Output the (X, Y) coordinate of the center of the cell containing the given text.  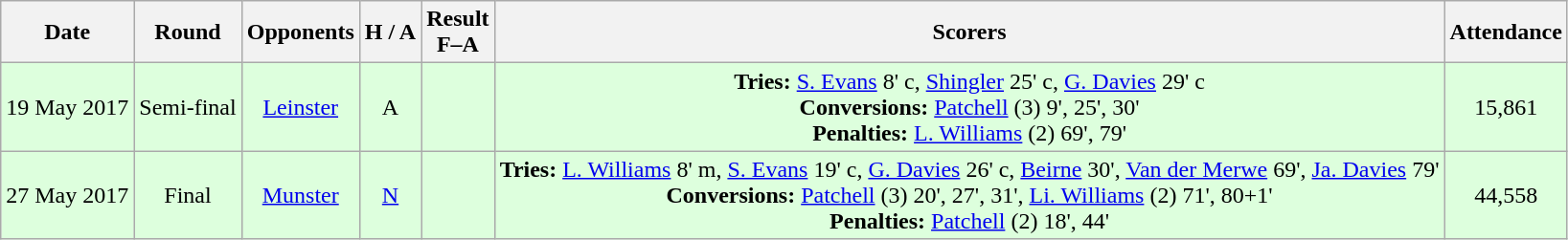
Tries: S. Evans 8' c, Shingler 25' c, G. Davies 29' cConversions: Patchell (3) 9', 25', 30'Penalties: L. Williams (2) 69', 79' (969, 107)
Date (67, 33)
Final (188, 195)
27 May 2017 (67, 195)
N (390, 195)
44,558 (1506, 195)
ResultF–A (458, 33)
Munster (301, 195)
19 May 2017 (67, 107)
Scorers (969, 33)
Leinster (301, 107)
A (390, 107)
Round (188, 33)
Opponents (301, 33)
Attendance (1506, 33)
Semi-final (188, 107)
15,861 (1506, 107)
H / A (390, 33)
